Pinpoint the cell where the given text exists, returning its (X, Y) midpoint coordinate. 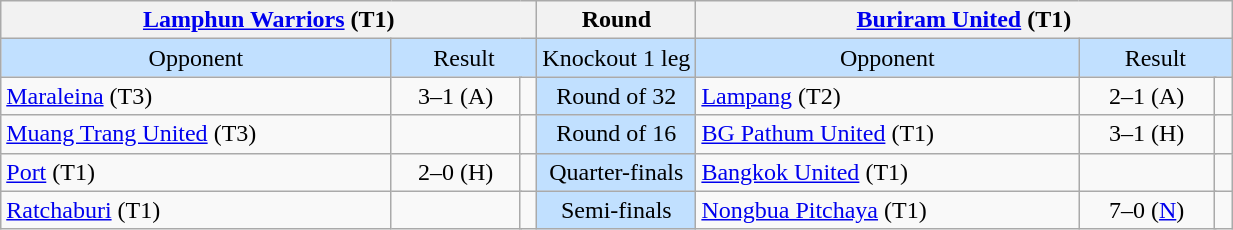
Round of 32 (616, 96)
2–1 (A) (1147, 96)
Ratchaburi (T1) (196, 210)
7–0 (N) (1147, 210)
Semi-finals (616, 210)
Round of 16 (616, 134)
2–0 (H) (456, 172)
BG Pathum United (T1) (888, 134)
Lamphun Warriors (T1) (269, 20)
Port (T1) (196, 172)
Knockout 1 leg (616, 58)
3–1 (H) (1147, 134)
Buriram United (T1) (964, 20)
Round (616, 20)
Lampang (T2) (888, 96)
Quarter-finals (616, 172)
Bangkok United (T1) (888, 172)
Nongbua Pitchaya (T1) (888, 210)
Muang Trang United (T3) (196, 134)
Maraleina (T3) (196, 96)
3–1 (A) (456, 96)
